Return the (X, Y) coordinate for the center point of the cell that contains the specified text.  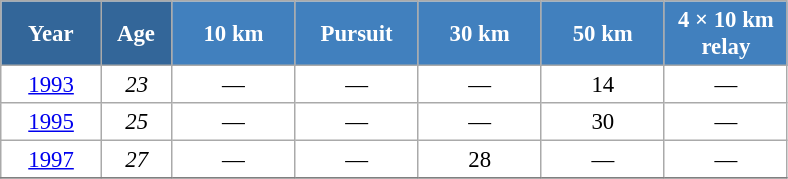
14 (602, 85)
Age (136, 34)
10 km (234, 34)
4 × 10 km relay (726, 34)
25 (136, 122)
Year (52, 34)
23 (136, 85)
28 (480, 160)
1997 (52, 160)
27 (136, 160)
1995 (52, 122)
1993 (52, 85)
30 km (480, 34)
50 km (602, 34)
30 (602, 122)
Pursuit (356, 34)
